Return [x, y] of the center of cell containing provided text 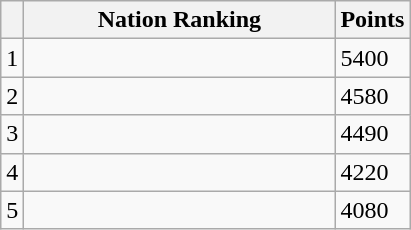
4220 [372, 172]
1 [12, 58]
5 [12, 210]
3 [12, 134]
4580 [372, 96]
4490 [372, 134]
4 [12, 172]
Points [372, 20]
Nation Ranking [180, 20]
5400 [372, 58]
4080 [372, 210]
2 [12, 96]
